Locate the cell with the specified text and output its (X, Y) center coordinate. 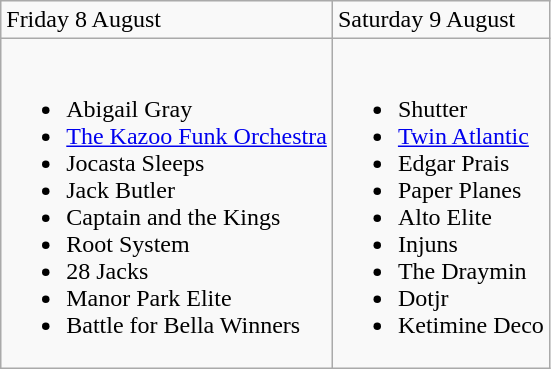
ShutterTwin AtlanticEdgar PraisPaper PlanesAlto EliteInjunsThe DrayminDotjrKetimine Deco (440, 204)
Saturday 9 August (440, 20)
Friday 8 August (167, 20)
Abigail GrayThe Kazoo Funk OrchestraJocasta SleepsJack ButlerCaptain and the KingsRoot System28 JacksManor Park EliteBattle for Bella Winners (167, 204)
